Extract the [X, Y] coordinate from the center of the cell holding the provided text.  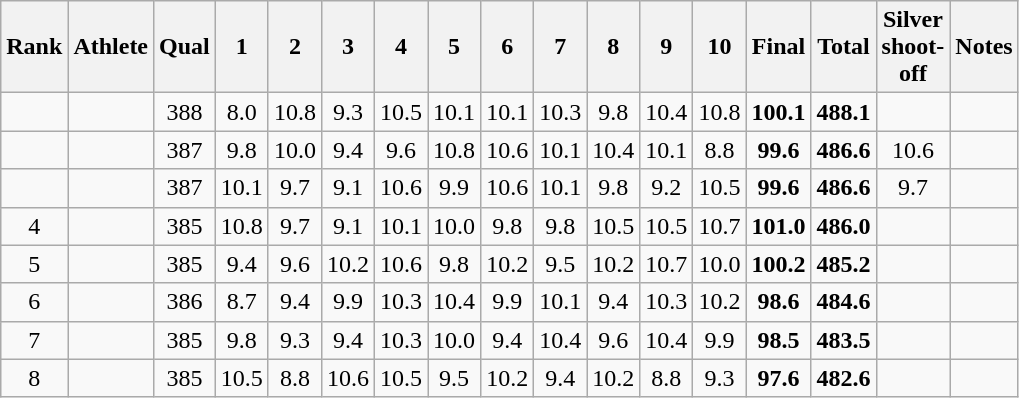
97.6 [778, 378]
1 [242, 47]
100.2 [778, 264]
100.1 [778, 112]
388 [185, 112]
9 [666, 47]
8.0 [242, 112]
Athlete [111, 47]
Total [844, 47]
98.6 [778, 302]
9.2 [666, 188]
10 [720, 47]
8.7 [242, 302]
483.5 [844, 340]
485.2 [844, 264]
98.5 [778, 340]
482.6 [844, 378]
3 [348, 47]
488.1 [844, 112]
Final [778, 47]
101.0 [778, 226]
Notes [984, 47]
Rank [34, 47]
386 [185, 302]
484.6 [844, 302]
2 [294, 47]
Qual [185, 47]
Silver shoot-off [913, 47]
486.0 [844, 226]
